Detect which cell encompasses the target text, then output its [x, y] center coordinate. 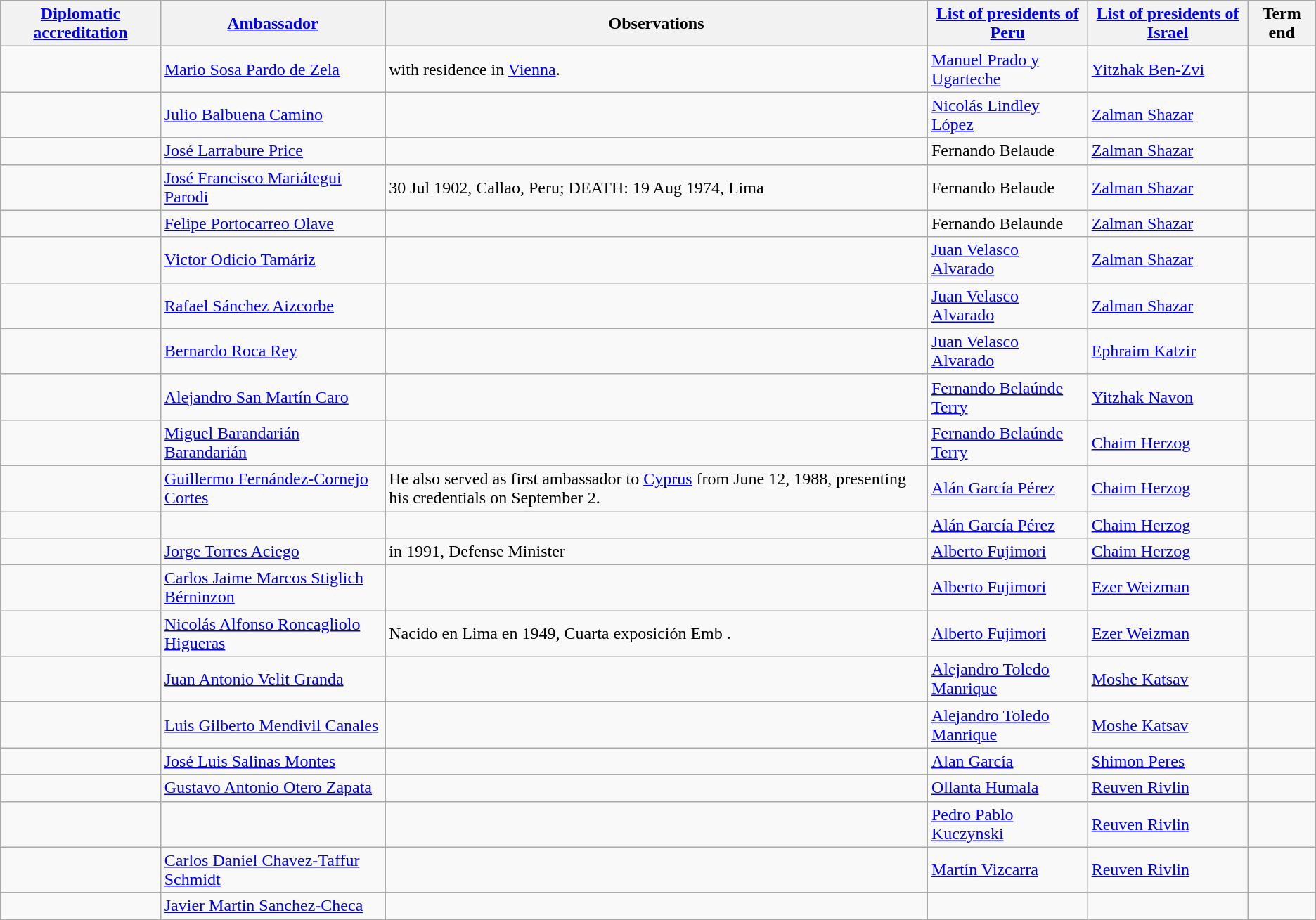
Julio Balbuena Camino [273, 115]
Nicolás Lindley López [1007, 115]
Javier Martin Sanchez-Checa [273, 906]
Alan García [1007, 761]
Ambassador [273, 24]
Felipe Portocarreo Olave [273, 223]
José Larrabure Price [273, 151]
He also served as first ambassador to Cyprus from June 12, 1988, presenting his credentials on September 2. [657, 488]
Carlos Daniel Chavez-Taffur Schmidt [273, 870]
Alejandro San Martín Caro [273, 396]
Yitzhak Ben-Zvi [1168, 69]
Gustavo Antonio Otero Zapata [273, 788]
30 Jul 1902, Callao, Peru; DEATH: 19 Aug 1974, Lima [657, 187]
Nacido en Lima en 1949, Cuarta exposición Emb . [657, 634]
Shimon Peres [1168, 761]
Term end [1282, 24]
List of presidents of Peru [1007, 24]
Yitzhak Navon [1168, 396]
José Francisco Mariátegui Parodi [273, 187]
Guillermo Fernández-Cornejo Cortes [273, 488]
Mario Sosa Pardo de Zela [273, 69]
Victor Odicio Tamáriz [273, 260]
Bernardo Roca Rey [273, 351]
Diplomatic accreditation [80, 24]
Pedro Pablo Kuczynski [1007, 824]
Juan Antonio Velit Granda [273, 679]
José Luis Salinas Montes [273, 761]
Fernando Belaunde [1007, 223]
Ephraim Katzir [1168, 351]
List of presidents of Israel [1168, 24]
Nicolás Alfonso Roncagliolo Higueras [273, 634]
Martín Vizcarra [1007, 870]
Jorge Torres Aciego [273, 552]
Manuel Prado y Ugarteche [1007, 69]
Rafael Sánchez Aizcorbe [273, 305]
Miguel Barandarián Barandarián [273, 443]
Luis Gilberto Mendivil Canales [273, 725]
with residence in Vienna. [657, 69]
in 1991, Defense Minister [657, 552]
Observations [657, 24]
Ollanta Humala [1007, 788]
Carlos Jaime Marcos Stiglich Bérninzon [273, 588]
